Provide the [x, y] coordinate of the cell's center where the given text is located.  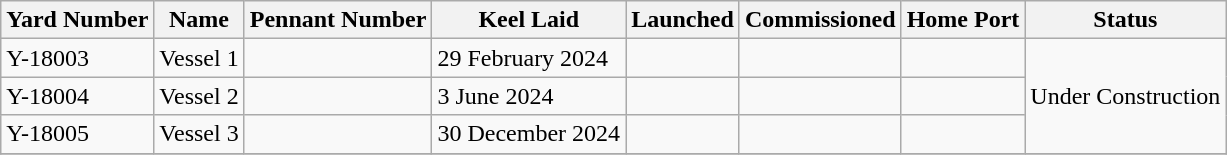
Name [199, 20]
Vessel 2 [199, 96]
Pennant Number [338, 20]
Under Construction [1126, 96]
Commissioned [820, 20]
Status [1126, 20]
Vessel 1 [199, 58]
Yard Number [78, 20]
Launched [683, 20]
3 June 2024 [529, 96]
Home Port [963, 20]
29 February 2024 [529, 58]
Y-18004 [78, 96]
Y-18003 [78, 58]
Keel Laid [529, 20]
Vessel 3 [199, 134]
Y-18005 [78, 134]
30 December 2024 [529, 134]
